Output the [x, y] coordinate of the center of the cell containing the given text.  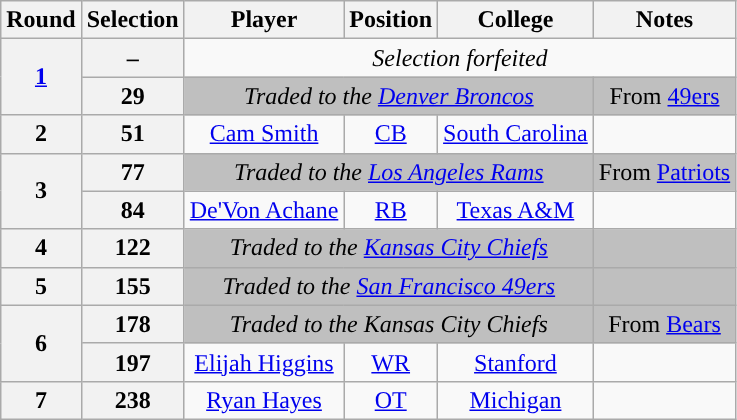
From 49ers [664, 96]
77 [132, 172]
3 [41, 191]
Cam Smith [264, 134]
Round [41, 20]
South Carolina [516, 134]
178 [132, 324]
4 [41, 248]
Traded to the Denver Broncos [388, 96]
From Bears [664, 324]
CB [391, 134]
122 [132, 248]
Notes [664, 20]
Traded to the Los Angeles Rams [388, 172]
1 [41, 77]
Player [264, 20]
Traded to the San Francisco 49ers [388, 286]
WR [391, 362]
Michigan [516, 400]
7 [41, 400]
Selection forfeited [460, 58]
84 [132, 210]
College [516, 20]
155 [132, 286]
Position [391, 20]
Stanford [516, 362]
6 [41, 343]
OT [391, 400]
RB [391, 210]
De'Von Achane [264, 210]
5 [41, 286]
From Patriots [664, 172]
2 [41, 134]
– [132, 58]
Ryan Hayes [264, 400]
197 [132, 362]
Elijah Higgins [264, 362]
51 [132, 134]
Selection [132, 20]
29 [132, 96]
238 [132, 400]
Texas A&M [516, 210]
